Identify which cell holds the provided text, then report its [X, Y] central coordinate. 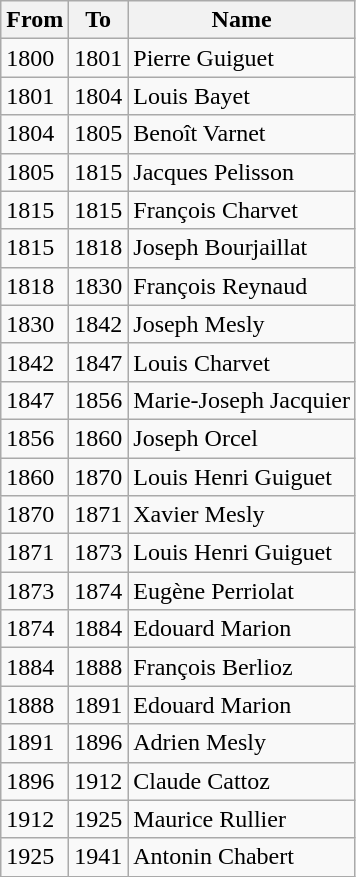
François Reynaud [242, 286]
Joseph Bourjaillat [242, 248]
Claude Cattoz [242, 781]
Benoît Varnet [242, 134]
To [98, 20]
Louis Charvet [242, 362]
1800 [35, 58]
Name [242, 20]
Maurice Rullier [242, 819]
Antonin Chabert [242, 857]
Adrien Mesly [242, 743]
Louis Bayet [242, 96]
Pierre Guiguet [242, 58]
1941 [98, 857]
From [35, 20]
François Berlioz [242, 667]
François Charvet [242, 210]
Jacques Pelisson [242, 172]
Joseph Orcel [242, 438]
Eugène Perriolat [242, 591]
Marie-Joseph Jacquier [242, 400]
Joseph Mesly [242, 324]
Xavier Mesly [242, 515]
